Locate the cell with the specified text and output its (X, Y) center coordinate. 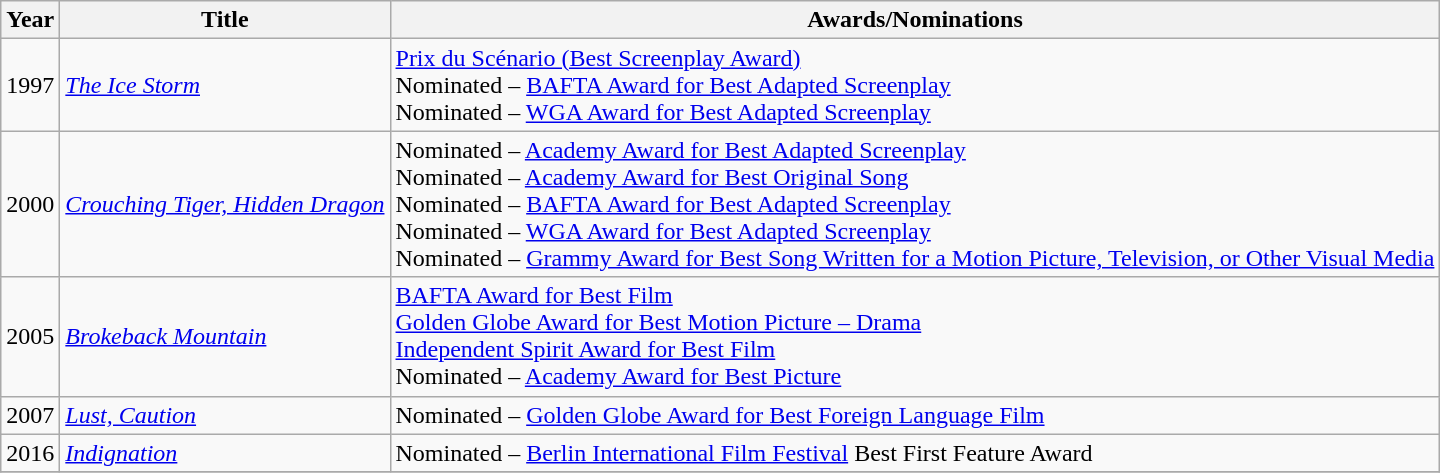
Crouching Tiger, Hidden Dragon (225, 204)
2000 (30, 204)
Indignation (225, 453)
Brokeback Mountain (225, 336)
Prix du Scénario (Best Screenplay Award)Nominated – BAFTA Award for Best Adapted ScreenplayNominated – WGA Award for Best Adapted Screenplay (915, 85)
Awards/Nominations (915, 20)
2005 (30, 336)
Lust, Caution (225, 415)
1997 (30, 85)
Title (225, 20)
Year (30, 20)
The Ice Storm (225, 85)
2007 (30, 415)
2016 (30, 453)
Nominated – Berlin International Film Festival Best First Feature Award (915, 453)
Nominated – Golden Globe Award for Best Foreign Language Film (915, 415)
